Capture the cell that displays the provided text and extract its [X, Y] central coordinate. 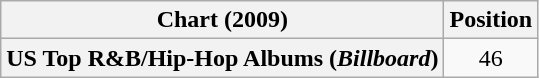
46 [491, 58]
US Top R&B/Hip-Hop Albums (Billboard) [222, 58]
Chart (2009) [222, 20]
Position [491, 20]
